Locate the cell with the specified text and output its [X, Y] center coordinate. 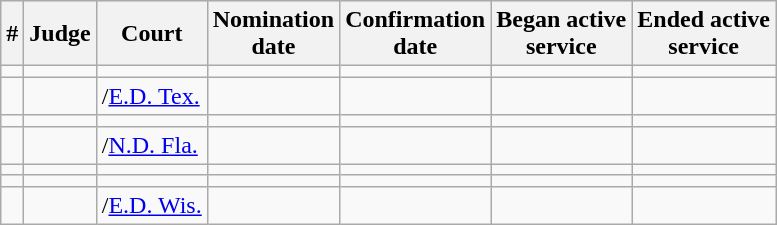
Court [152, 34]
/E.D. Wis. [152, 205]
Nominationdate [273, 34]
# [12, 34]
/N.D. Fla. [152, 145]
Judge [60, 34]
Ended activeservice [704, 34]
Confirmationdate [416, 34]
Began activeservice [562, 34]
/E.D. Tex. [152, 96]
